Extract the [X, Y] coordinate from the center of the cell holding the provided text.  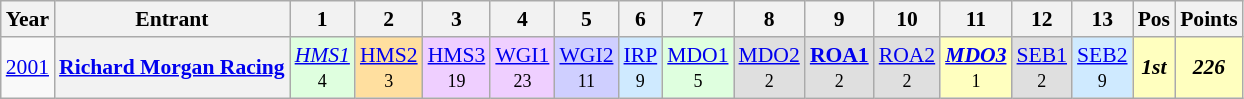
Richard Morgan Racing [172, 68]
HMS319 [457, 68]
7 [698, 19]
Pos [1154, 19]
12 [1042, 19]
SEB12 [1042, 68]
226 [1209, 68]
IRP9 [640, 68]
2001 [28, 68]
Entrant [172, 19]
Year [28, 19]
5 [586, 19]
8 [770, 19]
MDO22 [770, 68]
1 [322, 19]
13 [1102, 19]
2 [389, 19]
10 [908, 19]
11 [976, 19]
4 [522, 19]
MDO31 [976, 68]
6 [640, 19]
9 [840, 19]
WGI211 [586, 68]
ROA12 [840, 68]
Points [1209, 19]
MDO15 [698, 68]
ROA22 [908, 68]
WGI123 [522, 68]
HMS14 [322, 68]
SEB29 [1102, 68]
1st [1154, 68]
HMS23 [389, 68]
3 [457, 19]
